Return the (X, Y) coordinate for the center point of the cell that contains the specified text.  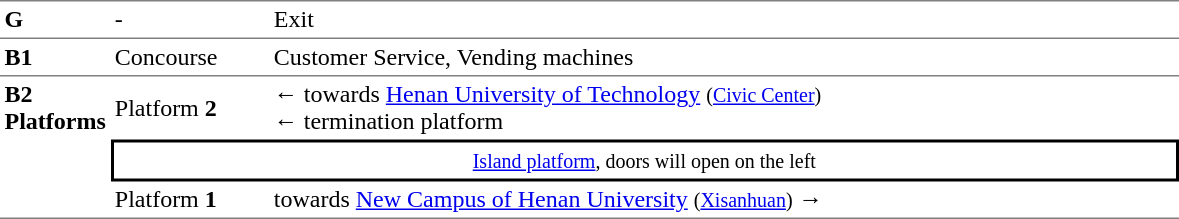
G (55, 19)
Customer Service, Vending machines (724, 58)
Concourse (190, 58)
Exit (724, 19)
← towards Henan University of Technology (Civic Center) ← termination platform (724, 108)
B2Platforms (55, 147)
Platform 2 (190, 108)
Island platform, doors will open on the left (644, 161)
B1 (55, 58)
- (190, 19)
